Return [X, Y] of the center of cell containing provided text 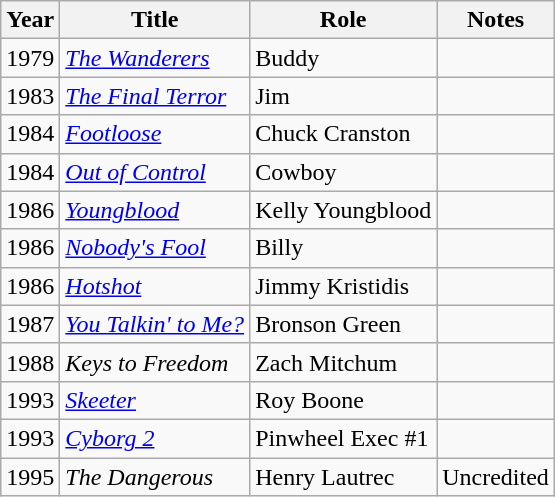
The Final Terror [155, 96]
Jimmy Kristidis [344, 286]
Jim [344, 96]
Roy Boone [344, 400]
Pinwheel Exec #1 [344, 438]
The Dangerous [155, 477]
Year [30, 20]
1983 [30, 96]
Kelly Youngblood [344, 210]
Billy [344, 248]
Chuck Cranston [344, 134]
1987 [30, 324]
Out of Control [155, 172]
Zach Mitchum [344, 362]
Uncredited [496, 477]
Bronson Green [344, 324]
Footloose [155, 134]
Notes [496, 20]
Nobody's Fool [155, 248]
Title [155, 20]
Henry Lautrec [344, 477]
Cowboy [344, 172]
The Wanderers [155, 58]
1988 [30, 362]
Hotshot [155, 286]
Role [344, 20]
1995 [30, 477]
Skeeter [155, 400]
1979 [30, 58]
Youngblood [155, 210]
Cyborg 2 [155, 438]
You Talkin' to Me? [155, 324]
Keys to Freedom [155, 362]
Buddy [344, 58]
